Detect which cell encompasses the target text, then output its [x, y] center coordinate. 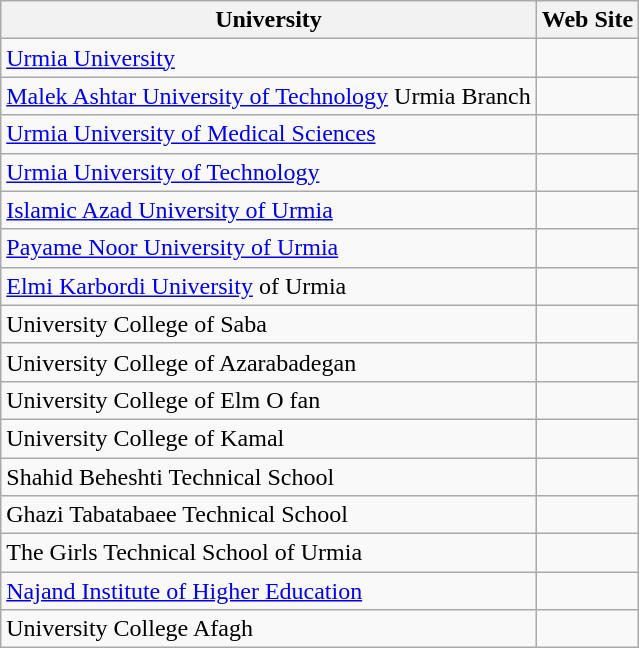
Urmia University [269, 58]
Najand Institute of Higher Education [269, 591]
Urmia University of Technology [269, 172]
University College of Elm O fan [269, 400]
The Girls Technical School of Urmia [269, 553]
Urmia University of Medical Sciences [269, 134]
Ghazi Tabatabaee Technical School [269, 515]
University [269, 20]
University College of Saba [269, 324]
University College of Kamal [269, 438]
University College Afagh [269, 629]
Elmi Karbordi University of Urmia [269, 286]
Shahid Beheshti Technical School [269, 477]
Islamic Azad University of Urmia [269, 210]
Malek Ashtar University of Technology Urmia Branch [269, 96]
Web Site [587, 20]
University College of Azarabadegan [269, 362]
Payame Noor University of Urmia [269, 248]
